Find where the given text appears and provide that cell's center as (x, y) coordinate. 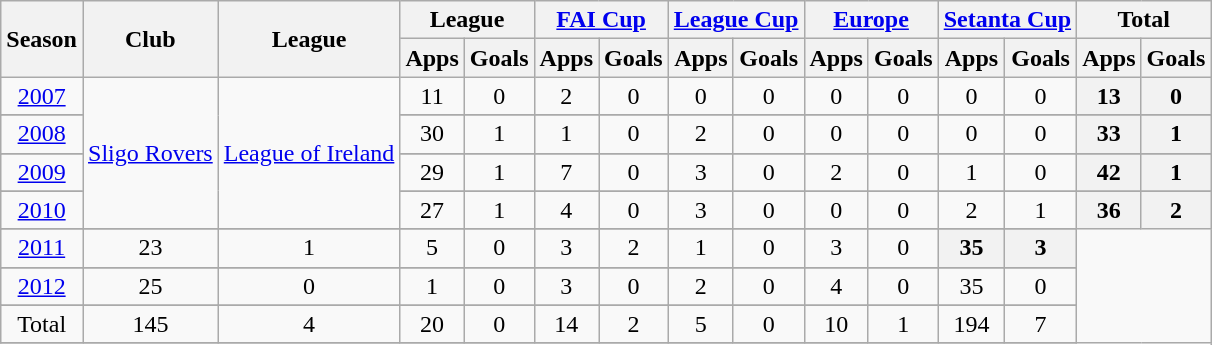
145 (150, 324)
FAI Cup (601, 20)
2008 (42, 134)
2009 (42, 172)
League of Ireland (309, 153)
10 (836, 324)
Season (42, 39)
27 (432, 210)
13 (1109, 96)
194 (971, 324)
Sligo Rovers (150, 153)
42 (1109, 172)
2007 (42, 96)
League Cup (736, 20)
23 (150, 248)
14 (566, 324)
2011 (42, 248)
29 (432, 172)
2010 (42, 210)
20 (432, 324)
2012 (42, 286)
36 (1109, 210)
33 (1109, 134)
30 (432, 134)
11 (432, 96)
Europe (871, 20)
25 (150, 286)
Club (150, 39)
Setanta Cup (1007, 20)
